Locate the cell with the specified text and output its [x, y] center coordinate. 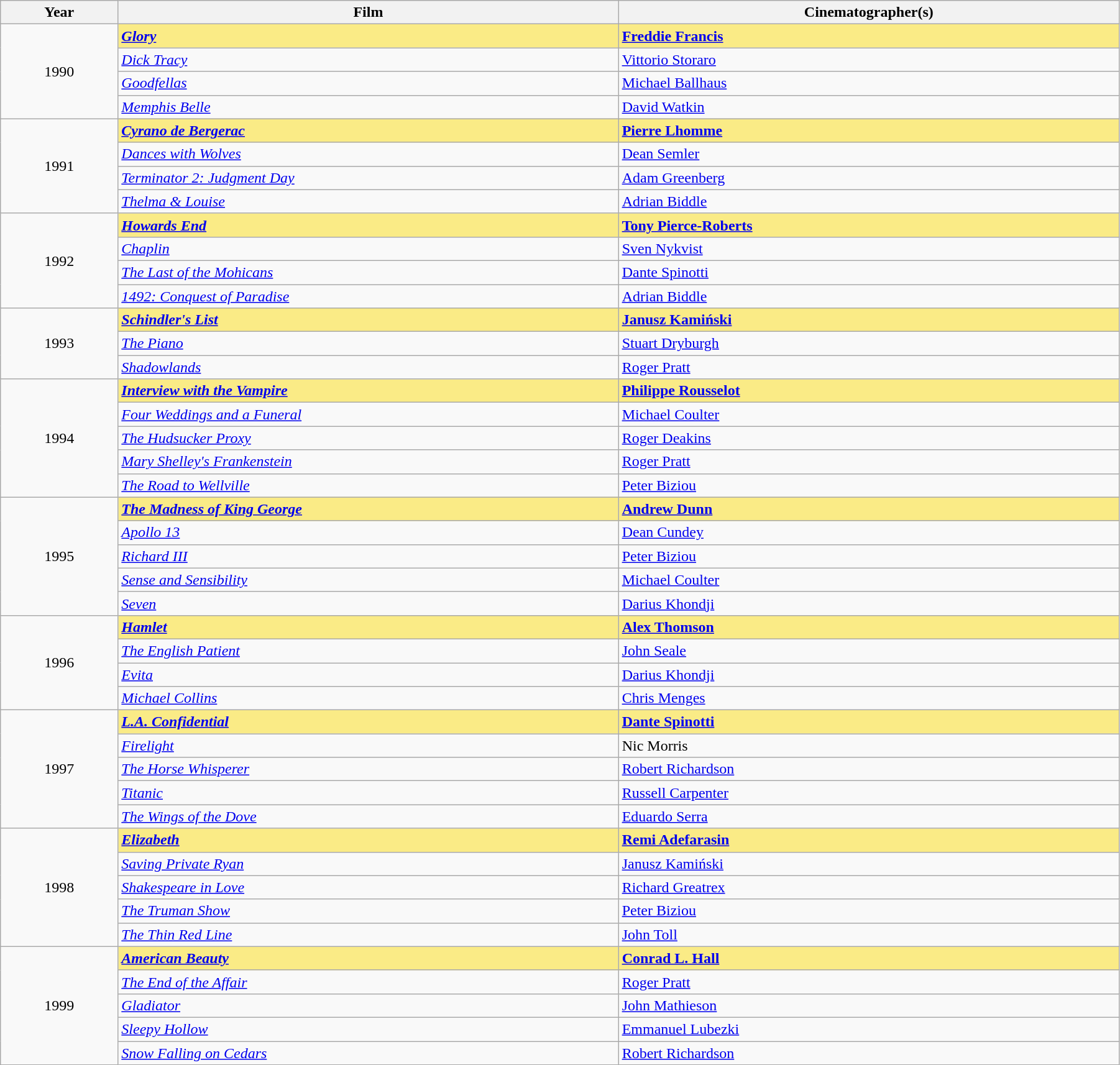
Sven Nykvist [869, 249]
Michael Ballhaus [869, 83]
Memphis Belle [368, 107]
Stuart Dryburgh [869, 344]
Dick Tracy [368, 60]
Goodfellas [368, 83]
Michael Collins [368, 698]
Thelma & Louise [368, 201]
John Toll [869, 935]
Richard Greatrex [869, 887]
Interview with the Vampire [368, 391]
Pierre Lhomme [869, 130]
Russell Carpenter [869, 793]
John Mathieson [869, 1005]
Saving Private Ryan [368, 864]
Cinematographer(s) [869, 12]
Glory [368, 36]
Terminator 2: Judgment Day [368, 178]
Film [368, 12]
The Piano [368, 344]
Cyrano de Bergerac [368, 130]
Dances with Wolves [368, 154]
John Seale [869, 651]
The Last of the Mohicans [368, 272]
Schindler's List [368, 320]
Dean Semler [869, 154]
Year [60, 12]
Mary Shelley's Frankenstein [368, 462]
Chaplin [368, 249]
Sense and Sensibility [368, 580]
Remi Adefarasin [869, 840]
Freddie Francis [869, 36]
Philippe Rousselot [869, 391]
Richard III [368, 556]
Titanic [368, 793]
Elizabeth [368, 840]
The Thin Red Line [368, 935]
1996 [60, 662]
Vittorio Storaro [869, 60]
Emmanuel Lubezki [869, 1029]
The Road to Wellville [368, 485]
1995 [60, 556]
1991 [60, 166]
Sleepy Hollow [368, 1029]
The Madness of King George [368, 509]
Firelight [368, 746]
Tony Pierce-Roberts [869, 225]
Shadowlands [368, 367]
Snow Falling on Cedars [368, 1053]
1998 [60, 887]
Roger Deakins [869, 438]
The Horse Whisperer [368, 769]
Four Weddings and a Funeral [368, 414]
Chris Menges [869, 698]
Hamlet [368, 627]
Seven [368, 603]
1492: Conquest of Paradise [368, 296]
David Watkin [869, 107]
1992 [60, 260]
L.A. Confidential [368, 722]
1990 [60, 71]
1999 [60, 1005]
Andrew Dunn [869, 509]
Evita [368, 674]
Nic Morris [869, 746]
1997 [60, 769]
The End of the Affair [368, 982]
The Hudsucker Proxy [368, 438]
1993 [60, 344]
Eduardo Serra [869, 816]
Conrad L. Hall [869, 958]
Adam Greenberg [869, 178]
Gladiator [368, 1005]
Shakespeare in Love [368, 887]
Howards End [368, 225]
Apollo 13 [368, 532]
American Beauty [368, 958]
Dean Cundey [869, 532]
The Truman Show [368, 911]
The Wings of the Dove [368, 816]
1994 [60, 438]
Alex Thomson [869, 627]
The English Patient [368, 651]
